Search for the cell housing the specified text and yield its (x, y) center coordinate. 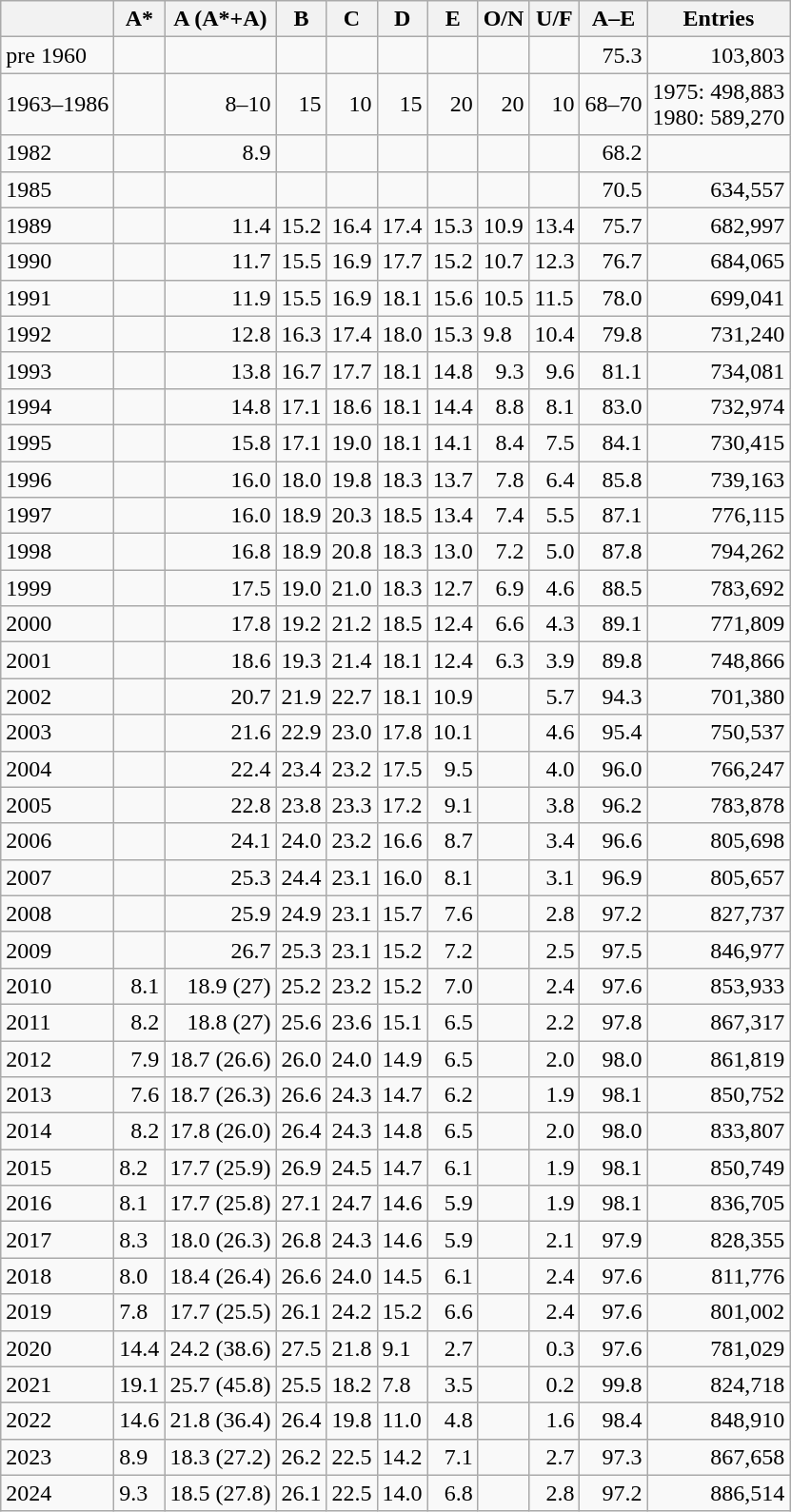
84.1 (613, 442)
783,692 (719, 588)
25.5 (301, 1384)
699,041 (719, 298)
828,355 (719, 1240)
1999 (57, 588)
27.5 (301, 1348)
836,705 (719, 1204)
7.5 (554, 442)
5.5 (554, 516)
6.4 (554, 479)
17.2 (402, 805)
1995 (57, 442)
16.6 (402, 841)
7.1 (453, 1457)
2022 (57, 1421)
805,698 (719, 841)
21.0 (352, 588)
684,065 (719, 262)
22.7 (352, 697)
85.8 (613, 479)
1997 (57, 516)
1982 (57, 153)
24.1 (221, 841)
10.1 (453, 733)
U/F (554, 19)
850,749 (719, 1168)
76.7 (613, 262)
1992 (57, 334)
8–10 (221, 105)
99.8 (613, 1384)
682,997 (719, 226)
781,029 (719, 1348)
26.0 (301, 1059)
2.5 (554, 950)
94.3 (613, 697)
1990 (57, 262)
0.2 (554, 1384)
96.0 (613, 769)
18.7 (26.3) (221, 1095)
2004 (57, 769)
25.6 (301, 1022)
811,776 (719, 1276)
2020 (57, 1348)
824,718 (719, 1384)
13.8 (221, 370)
25.2 (301, 986)
15.8 (221, 442)
14.2 (402, 1457)
98.4 (613, 1421)
783,878 (719, 805)
97.9 (613, 1240)
730,415 (719, 442)
18.0 (26.3) (221, 1240)
22.8 (221, 805)
2005 (57, 805)
18.3 (27.2) (221, 1457)
734,081 (719, 370)
2001 (57, 660)
22.4 (221, 769)
23.0 (352, 733)
23.8 (301, 805)
6.3 (504, 660)
24.5 (352, 1168)
8.8 (504, 406)
18.2 (352, 1384)
7.4 (504, 516)
5.0 (554, 552)
25.7 (45.8) (221, 1384)
2024 (57, 1493)
1989 (57, 226)
748,866 (719, 660)
2007 (57, 877)
15.1 (402, 1022)
6.2 (453, 1095)
8.4 (504, 442)
16.4 (352, 226)
68.2 (613, 153)
3.5 (453, 1384)
78.0 (613, 298)
89.8 (613, 660)
B (301, 19)
2.1 (554, 1240)
9.8 (504, 334)
2013 (57, 1095)
1.6 (554, 1421)
2.2 (554, 1022)
2023 (57, 1457)
848,910 (719, 1421)
68–70 (613, 105)
17.8 (26.0) (221, 1131)
12.7 (453, 588)
2000 (57, 624)
805,657 (719, 877)
20.3 (352, 516)
16.3 (301, 334)
6.8 (453, 1493)
23.3 (352, 805)
103,803 (719, 55)
A* (139, 19)
2010 (57, 986)
19.3 (301, 660)
96.6 (613, 841)
88.5 (613, 588)
8.0 (139, 1276)
23.4 (301, 769)
7.0 (453, 986)
5.7 (554, 697)
87.1 (613, 516)
21.2 (352, 624)
18.5 (27.8) (221, 1493)
861,819 (719, 1059)
26.2 (301, 1457)
4.0 (554, 769)
2019 (57, 1312)
24.7 (352, 1204)
6.9 (504, 588)
18.4 (26.4) (221, 1276)
A–E (613, 19)
89.1 (613, 624)
70.5 (613, 189)
18.8 (27) (221, 1022)
17.7 (25.5) (221, 1312)
8.3 (139, 1240)
2015 (57, 1168)
9.5 (453, 769)
867,658 (719, 1457)
1963–1986 (57, 105)
24.2 (38.6) (221, 1348)
pre 1960 (57, 55)
750,537 (719, 733)
634,557 (719, 189)
833,807 (719, 1131)
17.7 (25.9) (221, 1168)
O/N (504, 19)
2006 (57, 841)
1985 (57, 189)
Entries (719, 19)
2009 (57, 950)
2016 (57, 1204)
14.5 (402, 1276)
16.7 (301, 370)
2018 (57, 1276)
1998 (57, 552)
3.4 (554, 841)
81.1 (613, 370)
8.7 (453, 841)
0.3 (554, 1348)
11.5 (554, 298)
2011 (57, 1022)
732,974 (719, 406)
11.7 (221, 262)
87.8 (613, 552)
10.4 (554, 334)
18.9 (27) (221, 986)
24.9 (301, 913)
1996 (57, 479)
3.9 (554, 660)
19.2 (301, 624)
25.9 (221, 913)
19.1 (139, 1384)
2012 (57, 1059)
75.3 (613, 55)
4.8 (453, 1421)
21.6 (221, 733)
20.8 (352, 552)
75.7 (613, 226)
96.9 (613, 877)
11.0 (402, 1421)
97.5 (613, 950)
2014 (57, 1131)
731,240 (719, 334)
766,247 (719, 769)
13.0 (453, 552)
701,380 (719, 697)
12.8 (221, 334)
A (A*+A) (221, 19)
9.6 (554, 370)
21.4 (352, 660)
4.3 (554, 624)
867,317 (719, 1022)
1993 (57, 370)
15.7 (402, 913)
850,752 (719, 1095)
846,977 (719, 950)
11.4 (221, 226)
96.2 (613, 805)
12.3 (554, 262)
7.9 (139, 1059)
794,262 (719, 552)
10.5 (504, 298)
22.9 (301, 733)
886,514 (719, 1493)
26.7 (221, 950)
97.8 (613, 1022)
771,809 (719, 624)
801,002 (719, 1312)
1991 (57, 298)
27.1 (301, 1204)
E (453, 19)
2017 (57, 1240)
827,737 (719, 913)
14.0 (402, 1493)
21.8 (352, 1348)
D (402, 19)
2003 (57, 733)
24.2 (352, 1312)
17.7 (25.8) (221, 1204)
95.4 (613, 733)
C (352, 19)
20.7 (221, 697)
79.8 (613, 334)
3.1 (554, 877)
3.8 (554, 805)
739,163 (719, 479)
97.3 (613, 1457)
14.9 (402, 1059)
2002 (57, 697)
18.7 (26.6) (221, 1059)
10.7 (504, 262)
83.0 (613, 406)
21.8 (36.4) (221, 1421)
14.1 (453, 442)
21.9 (301, 697)
26.8 (301, 1240)
13.7 (453, 479)
2008 (57, 913)
853,933 (719, 986)
24.4 (301, 877)
26.9 (301, 1168)
23.6 (352, 1022)
1975: 498,8831980: 589,270 (719, 105)
1994 (57, 406)
16.8 (221, 552)
11.9 (221, 298)
15.6 (453, 298)
2021 (57, 1384)
776,115 (719, 516)
